Pinpoint the cell where the given text exists, returning its [X, Y] midpoint coordinate. 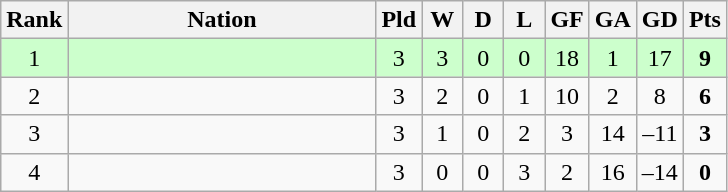
GD [660, 20]
9 [704, 58]
6 [704, 96]
L [524, 20]
GF [567, 20]
18 [567, 58]
Nation [222, 20]
14 [612, 134]
–14 [660, 172]
Pts [704, 20]
Rank [34, 20]
–11 [660, 134]
10 [567, 96]
8 [660, 96]
4 [34, 172]
Pld [399, 20]
16 [612, 172]
GA [612, 20]
W [442, 20]
17 [660, 58]
D [484, 20]
